Output the [x, y] coordinate of the center of the cell containing the given text.  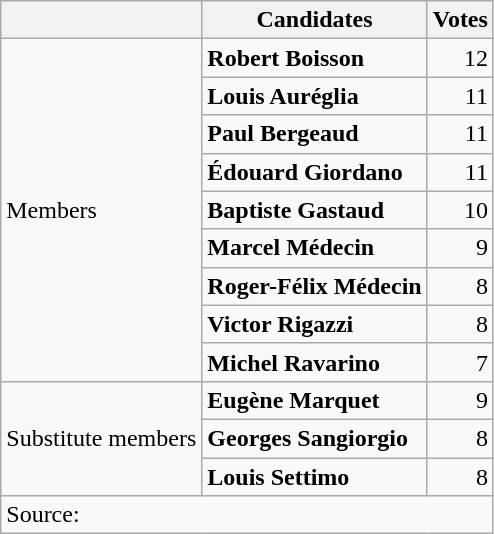
Paul Bergeaud [314, 134]
Georges Sangiorgio [314, 438]
Substitute members [102, 438]
Members [102, 210]
12 [460, 58]
Louis Settimo [314, 477]
Michel Ravarino [314, 362]
Candidates [314, 20]
Victor Rigazzi [314, 324]
Robert Boisson [314, 58]
Source: [248, 515]
Louis Auréglia [314, 96]
Édouard Giordano [314, 172]
Roger-Félix Médecin [314, 286]
10 [460, 210]
Marcel Médecin [314, 248]
Baptiste Gastaud [314, 210]
7 [460, 362]
Votes [460, 20]
Eugène Marquet [314, 400]
